Capture the cell that displays the provided text and extract its (X, Y) central coordinate. 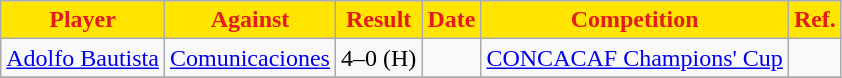
Against (250, 20)
Competition (634, 20)
Date (452, 20)
Ref. (814, 20)
Adolfo Bautista (83, 58)
Comunicaciones (250, 58)
Player (83, 20)
CONCACAF Champions' Cup (634, 58)
4–0 (H) (378, 58)
Result (378, 20)
